Provide the [X, Y] coordinate of the cell's center where the given text is located.  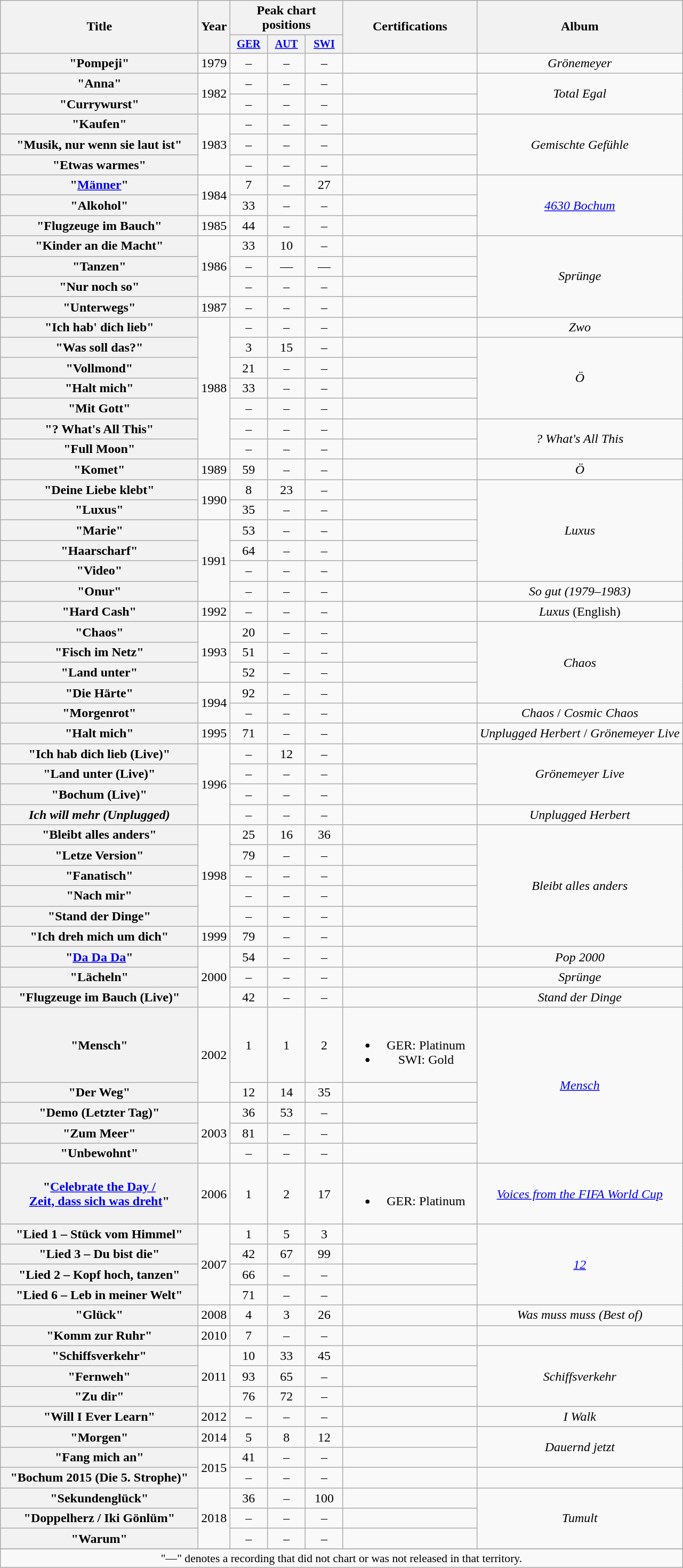
1995 [214, 734]
65 [287, 1376]
1983 [214, 145]
"Flugzeuge im Bauch" [99, 226]
"? What's All This" [99, 429]
100 [324, 1498]
I Walk [580, 1416]
"Land unter" [99, 672]
"Hard Cash" [99, 611]
Title [99, 27]
"Ich hab dich lieb (Live)" [99, 754]
"Schiffsverkehr" [99, 1356]
2006 [214, 1194]
"Warum" [99, 1539]
93 [248, 1376]
"Haarscharf" [99, 551]
Luxus (English) [580, 611]
"Land unter (Live)" [99, 774]
25 [248, 835]
"Der Weg" [99, 1092]
"Bochum 2015 (Die 5. Strophe)" [99, 1478]
"Ich hab' dich lieb" [99, 327]
So gut (1979–1983) [580, 591]
1993 [214, 652]
"Die Härte" [99, 693]
17 [324, 1194]
2014 [214, 1437]
"Da Da Da" [99, 957]
"Currywurst" [99, 104]
"Fisch im Netz" [99, 652]
"Zu dir" [99, 1396]
45 [324, 1356]
1989 [214, 469]
"Musik, nur wenn sie laut ist" [99, 145]
"Video" [99, 571]
Ich will mehr (Unplugged) [99, 815]
Bleibt alles anders [580, 886]
Unplugged Herbert [580, 815]
Tumult [580, 1518]
"Mensch" [99, 1045]
"Komm zur Ruhr" [99, 1335]
"Doppelherz / Iki Gönlüm" [99, 1518]
72 [287, 1396]
51 [248, 652]
"Fanatisch" [99, 875]
"Sekundenglück" [99, 1498]
"—" denotes a recording that did not chart or was not released in that territory. [341, 1558]
"Anna" [99, 84]
2015 [214, 1467]
Voices from the FIFA World Cup [580, 1194]
"Flugzeuge im Bauch (Live)" [99, 997]
"Kinder an die Macht" [99, 246]
"Celebrate the Day / Zeit, dass sich was dreht" [99, 1194]
2018 [214, 1518]
"Nur noch so" [99, 286]
54 [248, 957]
67 [287, 1254]
"Mit Gott" [99, 409]
1982 [214, 94]
"Fang mich an" [99, 1457]
Dauernd jetzt [580, 1447]
"Marie" [99, 530]
"Alkohol" [99, 205]
SWI [324, 44]
"Tanzen" [99, 266]
"Kaufen" [99, 124]
Peak chart positions [287, 18]
"Lied 6 – Leb in meiner Welt" [99, 1295]
"Full Moon" [99, 449]
4630 Bochum [580, 205]
"Onur" [99, 591]
AUT [287, 44]
66 [248, 1275]
"Etwas warmes" [99, 165]
2007 [214, 1264]
1996 [214, 784]
1979 [214, 63]
1984 [214, 195]
21 [248, 368]
99 [324, 1254]
1998 [214, 875]
"Luxus" [99, 510]
Grönemeyer Live [580, 774]
"Ich dreh mich um dich" [99, 936]
"Vollmond" [99, 368]
Mensch [580, 1085]
1991 [214, 561]
"Glück" [99, 1315]
2011 [214, 1376]
Luxus [580, 530]
92 [248, 693]
Was muss muss (Best of) [580, 1315]
27 [324, 185]
1985 [214, 226]
"Morgenrot" [99, 713]
15 [287, 347]
Pop 2000 [580, 957]
1994 [214, 703]
2003 [214, 1133]
76 [248, 1396]
"Was soll das?" [99, 347]
"Komet" [99, 469]
"Morgen" [99, 1437]
2012 [214, 1416]
14 [287, 1092]
81 [248, 1133]
Zwo [580, 327]
"Stand der Dinge" [99, 916]
26 [324, 1315]
"Chaos" [99, 632]
Certifications [409, 27]
Album [580, 27]
2008 [214, 1315]
Schiffsverkehr [580, 1376]
16 [287, 835]
2010 [214, 1335]
1992 [214, 611]
1990 [214, 500]
Total Egal [580, 94]
Unplugged Herbert / Grönemeyer Live [580, 734]
Chaos [580, 662]
1987 [214, 307]
? What's All This [580, 439]
"Unbewohnt" [99, 1153]
Gemischte Gefühle [580, 145]
59 [248, 469]
"Letze Version" [99, 855]
"Lied 1 – Stück vom Himmel" [99, 1234]
41 [248, 1457]
"Nach mir" [99, 896]
1986 [214, 266]
"Lächeln" [99, 977]
Year [214, 27]
Stand der Dinge [580, 997]
"Unterwegs" [99, 307]
"Zum Meer" [99, 1133]
Grönemeyer [580, 63]
"Bleibt alles anders" [99, 835]
1988 [214, 388]
"Lied 3 – Du bist die" [99, 1254]
"Will I Ever Learn" [99, 1416]
52 [248, 672]
GER: Platinum [409, 1194]
Chaos / Cosmic Chaos [580, 713]
"Bochum (Live)" [99, 794]
1999 [214, 936]
"Demo (Letzter Tag)" [99, 1113]
20 [248, 632]
23 [287, 490]
"Pompeji" [99, 63]
GER: PlatinumSWI: Gold [409, 1045]
4 [248, 1315]
"Lied 2 – Kopf hoch, tanzen" [99, 1275]
44 [248, 226]
"Fernweh" [99, 1376]
"Deine Liebe klebt" [99, 490]
"Männer" [99, 185]
2002 [214, 1055]
64 [248, 551]
GER [248, 44]
2000 [214, 977]
